Search for the cell housing the specified text and yield its (x, y) center coordinate. 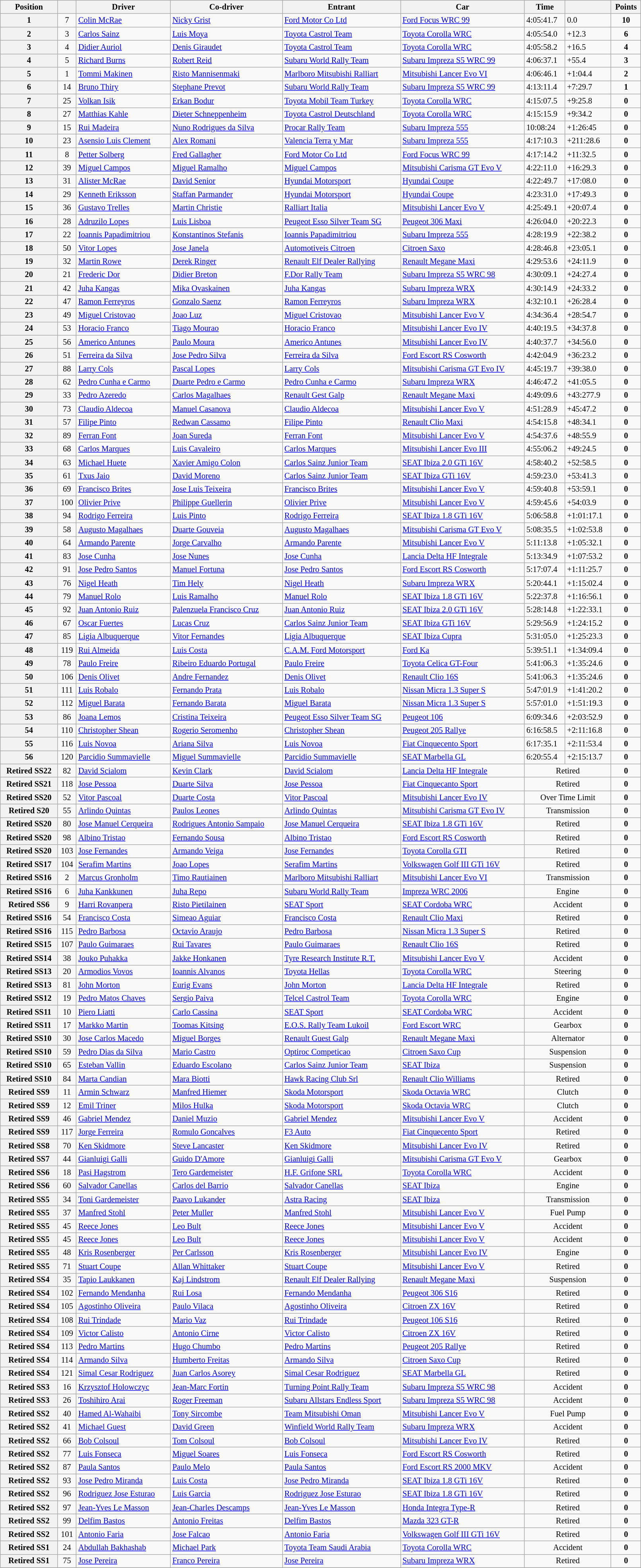
+52:58.5 (588, 463)
Ariana Silva (226, 744)
+1:02:53.8 (588, 529)
Luis Garcia (226, 1494)
+54:03.9 (588, 503)
91 (67, 570)
Jose Janela (226, 248)
Rogerio Seromenho (226, 730)
103 (67, 851)
5:13:34.9 (545, 556)
+1:15:02.4 (588, 583)
+28:54.7 (588, 315)
4:22:11.0 (545, 168)
Mario Vaz (226, 1320)
Pedro Matos Chaves (123, 998)
Oscar Fuertes (123, 623)
Steve Lancaster (226, 1146)
4:59:40.8 (545, 489)
Jose Luis Teixeira (226, 489)
Staffan Parmander (226, 195)
116 (67, 744)
Joao Luz (226, 315)
Entrant (341, 7)
+53:41.3 (588, 476)
63 (67, 463)
+45:47.2 (588, 409)
Winfield World Rally Team (341, 1427)
+211:28.6 (588, 141)
77 (67, 1454)
Michael Huete (123, 463)
4:17:14.2 (545, 154)
Asensio Luis Clement (123, 141)
Paavo Lukander (226, 1199)
Ford Ka (463, 650)
Franco Pereira (226, 1561)
Retired SS22 (29, 771)
4:25:49.1 (545, 208)
93 (67, 1481)
5:06:58.8 (545, 516)
4:15:15.9 (545, 114)
4:45:19.7 (545, 369)
Nuno Rodrigues da Silva (226, 127)
Romulo Goncalves (226, 1132)
Dieter Schneppenheim (226, 114)
Marcus Gronholm (123, 878)
Paulo Moura (226, 342)
Carlos Magalhaes (226, 395)
Antonio Freitas (226, 1521)
108 (67, 1320)
Armodios Vovos (123, 972)
+11:32.5 (588, 154)
Over Time Limit (568, 797)
Volkan Isik (123, 101)
+34:37.8 (588, 328)
105 (67, 1306)
F.Dor Rally Team (341, 275)
Octavio Araujo (226, 931)
4:32:10.1 (545, 302)
5:29:56.9 (545, 623)
4:29:53.6 (545, 262)
Luis Cavaleiro (226, 449)
110 (67, 730)
Jouko Puhakka (123, 958)
Tyre Research Institute R.T. (341, 958)
+2:03:52.9 (588, 717)
+26:28.4 (588, 302)
Honda Integra Type-R (463, 1507)
67 (67, 623)
+1:16:56.1 (588, 596)
65 (67, 1065)
76 (67, 583)
4:49:09.6 (545, 395)
Retired SS7 (29, 1159)
Retired SS14 (29, 958)
Rodrigues Antonio Sampaio (226, 824)
Hamed Al-Wahaibi (123, 1414)
85 (67, 637)
88 (67, 369)
+1:24:15.2 (588, 623)
89 (67, 435)
Retired SS17 (29, 864)
Paulo Vilaca (226, 1306)
Impreza WRC 2006 (463, 891)
Procar Rally Team (341, 127)
Kenneth Eriksson (123, 195)
Position (29, 7)
Manfred Hiemer (226, 1092)
F3 Auto (341, 1132)
+43:277.9 (588, 395)
H.F. Grifone SRL (341, 1172)
Redwan Cassamo (226, 422)
109 (67, 1333)
Toyota Corolla GTI (463, 851)
Toyota Castrol Deutschland (341, 114)
Driver (123, 7)
Fernando Barata (226, 703)
Retired SS15 (29, 945)
117 (67, 1132)
Pedro Dias da Silva (123, 1052)
Peter Muller (226, 1213)
David Green (226, 1427)
Juha Repo (226, 891)
4:22:49.7 (545, 181)
4:13:11.4 (545, 87)
4:40:19.5 (545, 328)
+48:34.1 (588, 422)
Jean-Marc Fortin (226, 1387)
Peugeot 106 S16 (463, 1320)
Ioannis Alvanos (226, 972)
Toni Gardemeister (123, 1199)
81 (67, 985)
Daniel Muzio (226, 1119)
4:05:41.7 (545, 20)
83 (67, 556)
+1:25:23.3 (588, 637)
+16:29.3 (588, 168)
+1:34:09.4 (588, 650)
+24:27.4 (588, 275)
4:17:10.3 (545, 141)
Kevin Clark (226, 771)
Time (545, 7)
115 (67, 931)
+34:56.0 (588, 342)
Vitor Lopes (123, 248)
Mara Biotti (226, 1079)
Marta Candian (123, 1079)
Peugeot 306 S16 (463, 1293)
4:34:36.4 (545, 315)
86 (67, 717)
+1:11:25.7 (588, 570)
4:06:46.1 (545, 74)
SEAT Ibiza Cupra (463, 637)
Tiago Mourao (226, 328)
5:11:13.8 (545, 543)
Pascal Lopes (226, 369)
104 (67, 864)
111 (67, 690)
Mika Ovaskainen (226, 288)
4:40:37.7 (545, 342)
Fred Gallagher (226, 154)
Mario Castro (226, 1052)
Michael Guest (123, 1427)
E.O.S. Rally Team Lukoil (341, 1025)
64 (67, 543)
Ford Escort RS 2000 MKV (463, 1467)
+1:01:17.1 (588, 516)
4:54:37.6 (545, 435)
Hugo Chumbo (226, 1347)
4:58:40.2 (545, 463)
73 (67, 409)
Michael Park (226, 1548)
Martin Christie (226, 208)
Colin McRae (123, 20)
0.0 (588, 20)
+1:07:53.2 (588, 556)
Optiroc Competicao (341, 1052)
Renault Gest Galp (341, 395)
Alex Romani (226, 141)
+16.5 (588, 47)
5:08:35.5 (545, 529)
101 (67, 1534)
4:28:19.9 (545, 234)
Duarte Gouveia (226, 529)
121 (67, 1373)
Subaru Allstars Endless Sport (341, 1400)
Hawk Racing Club Srl (341, 1079)
5:31:05.0 (545, 637)
+23:05.1 (588, 248)
4:28:46.8 (545, 248)
+1:26:45 (588, 127)
+1:22:33.1 (588, 610)
113 (67, 1347)
David Moreno (226, 476)
Armando Veiga (226, 851)
Milos Hulka (226, 1105)
59 (67, 1052)
+36:23.2 (588, 355)
Turning Point Rally Team (341, 1387)
Toyota Team Saudi Arabia (341, 1548)
+9:25.8 (588, 101)
5:57:01.0 (545, 703)
+2:15:13.7 (588, 757)
Lucas Cruz (226, 623)
Gonzalo Saenz (226, 302)
Paulos Leones (226, 811)
Eduardo Escolano (226, 1065)
6:09:34.6 (545, 717)
Telcel Castrol Team (341, 998)
+39:38.0 (588, 369)
Emil Triner (123, 1105)
Antonio Cirne (226, 1333)
Peugeot 306 Maxi (463, 221)
Retired SS8 (29, 1146)
Cristina Teixeira (226, 717)
Rui Losa (226, 1293)
Peugeot 106 (463, 717)
68 (67, 449)
Martin Rowe (123, 262)
Guido D'Amore (226, 1159)
Fernando Prata (226, 690)
Xavier Amigo Colon (226, 463)
5:22:37.8 (545, 596)
6:17:35.1 (545, 744)
102 (67, 1293)
+7:29.7 (588, 87)
4:05:54.0 (545, 34)
5:47:01.9 (545, 690)
Matthias Kahle (123, 114)
Team Mitsubishi Oman (341, 1414)
Jose Carlos Macedo (123, 1039)
4:59:23.0 (545, 476)
+22:38.2 (588, 234)
Carlos del Barrio (226, 1186)
Luis Moya (226, 34)
106 (67, 677)
118 (67, 784)
+17:08.0 (588, 181)
112 (67, 703)
4:42:04.9 (545, 355)
Jorge Ferreira (123, 1132)
+53:59.1 (588, 489)
Denis Giraudet (226, 47)
79 (67, 596)
Frederic Dor (123, 275)
Miguel Ramalho (226, 168)
4:15:07.5 (545, 101)
Toyota Celica GT-Four (463, 664)
Ralliart Italia (341, 208)
+12.3 (588, 34)
71 (67, 1266)
+2:11:53.4 (588, 744)
Robert Reid (226, 61)
+24:11.9 (588, 262)
Tero Gardemeister (226, 1172)
4:55:06.2 (545, 449)
Retired SS12 (29, 998)
62 (67, 382)
13 (29, 181)
Manuel Fortuna (226, 570)
+20:22.3 (588, 221)
57 (67, 422)
4:54:15.8 (545, 422)
Roger Freeman (226, 1400)
Markko Martin (123, 1025)
87 (67, 1467)
Toomas Kitsing (226, 1025)
+41:05.5 (588, 382)
+1:41:20.2 (588, 690)
Miguel Borges (226, 1039)
+49:24.5 (588, 449)
Automotiveis Citroen (341, 248)
Alister McRae (123, 181)
Manuel Casanova (226, 409)
Erkan Bodur (226, 101)
C.A.M. Ford Motorsport (341, 650)
Renault Guest Galp (341, 1039)
Carlo Cassina (226, 1012)
Nicky Grist (226, 20)
Txus Jaio (123, 476)
Astra Racing (341, 1199)
Derek Ringer (226, 262)
Pasi Hagstrom (123, 1172)
+9:34.2 (588, 114)
Stephane Prevot (226, 87)
80 (67, 824)
Didier Auriol (123, 47)
Philippe Guellerin (226, 503)
Mitsubishi Lancer Evo III (463, 449)
69 (67, 489)
Juan Carlos Asorey (226, 1373)
Andre Fernandez (226, 677)
Didier Breton (226, 275)
Eurig Evans (226, 985)
Allan Whittaker (226, 1266)
Jose Falcao (226, 1534)
+24:33.2 (588, 288)
+1:04.4 (588, 74)
+1:51:19.3 (588, 703)
Fiat Cinquecanto Sport (463, 784)
Sergio Paiva (226, 998)
Duarte Costa (226, 797)
Adruzilo Lopes (123, 221)
Krzysztof Holowczyc (123, 1387)
Gustavo Trelles (123, 208)
5:39:51.1 (545, 650)
Alternator (568, 1039)
Harri Rovanpera (123, 904)
Kaj Lindstrom (226, 1280)
Simeao Aguiar (226, 918)
Paulo Melo (226, 1467)
75 (67, 1561)
99 (67, 1521)
Tommi Makinen (123, 74)
Co-driver (226, 7)
Rui Madeira (123, 127)
Luis Ramalho (226, 596)
Risto Pietilainen (226, 904)
78 (67, 664)
Armin Schwarz (123, 1092)
Retired S20 (29, 811)
Jean-Charles Descamps (226, 1507)
5:28:14.8 (545, 610)
4:46:47.2 (545, 382)
5:20:44.1 (545, 583)
4:51:28.9 (545, 409)
Citroen Saxo (463, 248)
Duarte Pedro e Carmo (226, 382)
Steering (568, 972)
6:16:58.5 (545, 730)
Mazda 323 GT-R (463, 1521)
Car (463, 7)
94 (67, 516)
Jorge Carvalho (226, 543)
+55.4 (588, 61)
Vitor Fernandes (226, 637)
Petter Solberg (123, 154)
+1:05:32.1 (588, 543)
4:30:09.1 (545, 275)
4:06:37.1 (545, 61)
Jose Pedro Silva (226, 355)
Piero Liatti (123, 1012)
43 (29, 583)
+2:11:16.8 (588, 730)
+48:55.9 (588, 435)
114 (67, 1360)
120 (67, 757)
4:26:04.0 (545, 221)
Abdullah Bakhashab (123, 1548)
David Senior (226, 181)
Duarte Silva (226, 784)
4:30:14.9 (545, 288)
Rui Tavares (226, 945)
+20:07.4 (588, 208)
Tapio Laukkanen (123, 1280)
Jose Nunes (226, 556)
Rui Almeida (123, 650)
Per Carlsson (226, 1253)
84 (67, 1079)
98 (67, 838)
66 (67, 1441)
Esteban Vallin (123, 1065)
4:05:58.2 (545, 47)
Fernando Sousa (226, 838)
60 (67, 1186)
Konstantinos Stefanis (226, 234)
61 (67, 476)
Richard Burns (123, 61)
Juha Kankkunen (123, 891)
Palenzuela Francisco Cruz (226, 610)
Miguel Soares (226, 1454)
Renault Clio Williams (463, 1079)
Timo Rautiainen (226, 878)
4:59:45.6 (545, 503)
92 (67, 610)
Tim Hely (226, 583)
5:17:07.4 (545, 570)
Bruno Thiry (123, 87)
Retired SS21 (29, 784)
96 (67, 1494)
82 (67, 771)
Miguel Summavielle (226, 757)
Joao Lopes (226, 864)
Luis Lisboa (226, 221)
6:20:55.4 (545, 757)
Toyota Hellas (341, 972)
Valencia Terra y Mar (341, 141)
Points (626, 7)
97 (67, 1507)
119 (67, 650)
70 (67, 1146)
Ford Escort WRC (463, 1025)
Joana Lemos (123, 717)
Joan Sureda (226, 435)
Humberto Freitas (226, 1360)
Pedro Azeredo (123, 395)
107 (67, 945)
Tom Colsoul (226, 1441)
100 (67, 503)
Toyota Mobil Team Turkey (341, 101)
4:23:31.0 (545, 195)
Ribeiro Eduardo Portugal (226, 664)
Tony Sircombe (226, 1414)
Luis Pinto (226, 516)
Toshihiro Arai (123, 1400)
Jakke Honkanen (226, 958)
Carlos Sainz (123, 34)
58 (67, 529)
Risto Mannisenmaki (226, 74)
+17:49.3 (588, 195)
10:08:24 (545, 127)
